For the text-containing cell, return its midpoint in [X, Y] coordinate format. 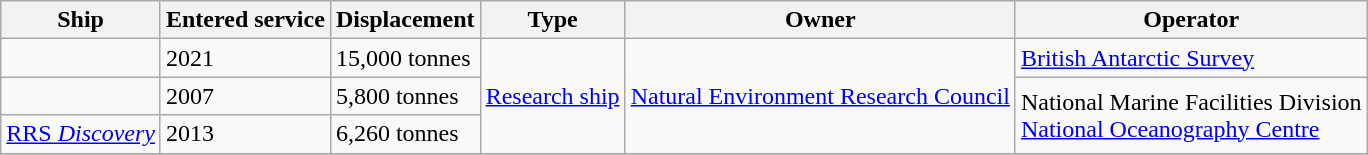
Operator [1191, 20]
5,800 tonnes [405, 96]
RRS Discovery [81, 134]
Research ship [552, 96]
2021 [245, 58]
6,260 tonnes [405, 134]
15,000 tonnes [405, 58]
Type [552, 20]
Owner [820, 20]
2013 [245, 134]
British Antarctic Survey [1191, 58]
National Marine Facilities DivisionNational Oceanography Centre [1191, 115]
Entered service [245, 20]
2007 [245, 96]
Ship [81, 20]
Natural Environment Research Council [820, 96]
Displacement [405, 20]
